Provide the [x, y] coordinate of the cell's center where the given text is located.  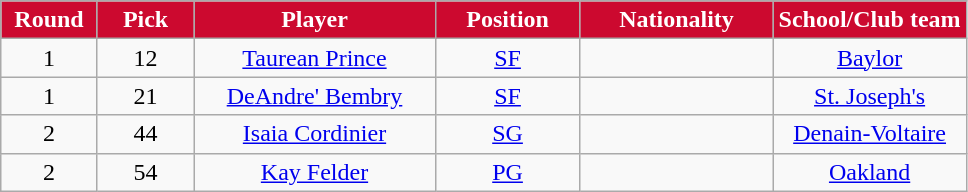
Player [314, 20]
DeAndre' Bembry [314, 96]
Oakland [870, 172]
School/Club team [870, 20]
Baylor [870, 58]
Kay Felder [314, 172]
Nationality [676, 20]
Round [50, 20]
St. Joseph's [870, 96]
PG [508, 172]
Pick [146, 20]
21 [146, 96]
12 [146, 58]
Taurean Prince [314, 58]
SG [508, 134]
Position [508, 20]
44 [146, 134]
Denain-Voltaire [870, 134]
54 [146, 172]
Isaia Cordinier [314, 134]
